Pinpoint the cell where the given text exists, returning its [X, Y] midpoint coordinate. 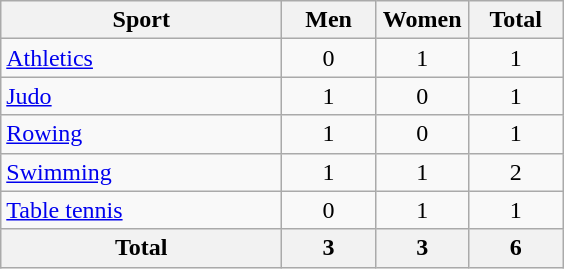
Rowing [142, 134]
2 [516, 172]
6 [516, 248]
Women [422, 20]
Men [329, 20]
Sport [142, 20]
Athletics [142, 58]
Swimming [142, 172]
Judo [142, 96]
Table tennis [142, 210]
